For the text-containing cell, return its midpoint in [x, y] coordinate format. 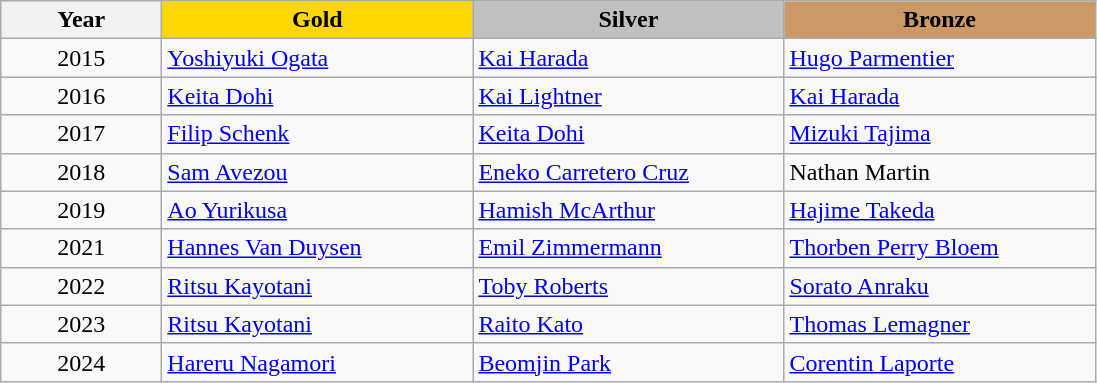
2022 [82, 286]
Toby Roberts [628, 286]
Thomas Lemagner [940, 324]
Eneko Carretero Cruz [628, 172]
2021 [82, 248]
Hamish McArthur [628, 210]
2023 [82, 324]
Thorben Perry Bloem [940, 248]
Silver [628, 20]
Mizuki Tajima [940, 134]
Hajime Takeda [940, 210]
Year [82, 20]
Beomjin Park [628, 362]
Hugo Parmentier [940, 58]
Filip Schenk [318, 134]
Bronze [940, 20]
Corentin Laporte [940, 362]
Sam Avezou [318, 172]
2016 [82, 96]
Hannes Van Duysen [318, 248]
Gold [318, 20]
2024 [82, 362]
Raito Kato [628, 324]
Kai Lightner [628, 96]
Hareru Nagamori [318, 362]
2017 [82, 134]
Yoshiyuki Ogata [318, 58]
2015 [82, 58]
Emil Zimmermann [628, 248]
2019 [82, 210]
Sorato Anraku [940, 286]
2018 [82, 172]
Nathan Martin [940, 172]
Ao Yurikusa [318, 210]
